Search for the cell housing the specified text and yield its [X, Y] center coordinate. 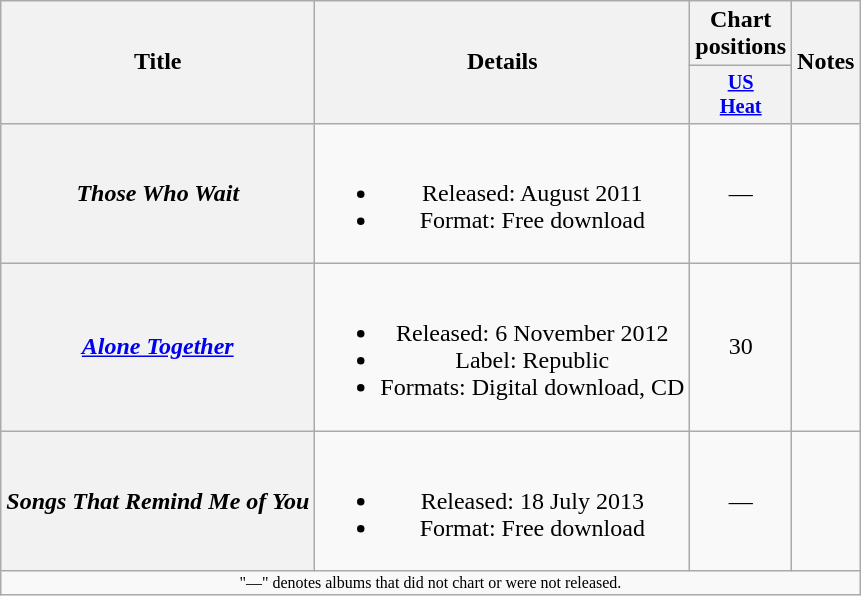
USHeat [741, 95]
Released: August 2011Format: Free download [502, 193]
Those Who Wait [158, 193]
Alone Together [158, 348]
Chart positions [741, 34]
Notes [826, 62]
Songs That Remind Me of You [158, 501]
Released: 6 November 2012Label: RepublicFormats: Digital download, CD [502, 348]
Title [158, 62]
Released: 18 July 2013Format: Free download [502, 501]
Details [502, 62]
30 [741, 348]
"—" denotes albums that did not chart or were not released. [430, 583]
